Extract the (x, y) coordinate from the center of the cell holding the provided text.  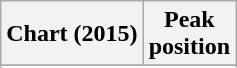
Peakposition (189, 34)
Chart (2015) (72, 34)
